From the cell containing the given text, extract its center point as (x, y) coordinate. 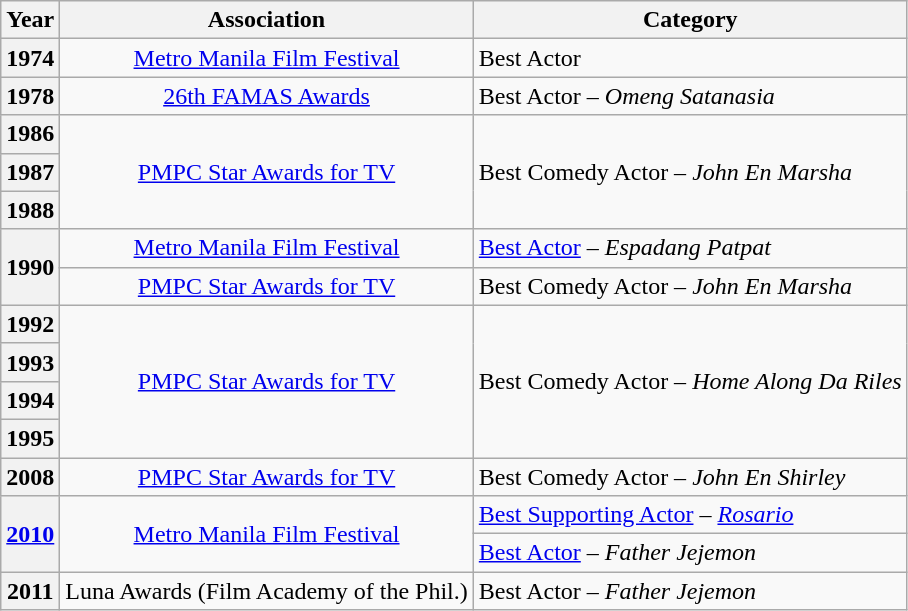
Year (30, 20)
1994 (30, 400)
26th FAMAS Awards (266, 96)
1990 (30, 267)
1988 (30, 210)
1995 (30, 438)
1974 (30, 58)
2011 (30, 591)
Best Actor – Espadang Patpat (690, 248)
1987 (30, 172)
1993 (30, 362)
Luna Awards (Film Academy of the Phil.) (266, 591)
Best Actor – Omeng Satanasia (690, 96)
Best Supporting Actor – Rosario (690, 515)
Best Comedy Actor – John En Shirley (690, 477)
Category (690, 20)
2010 (30, 534)
2008 (30, 477)
1978 (30, 96)
1986 (30, 134)
Association (266, 20)
1992 (30, 324)
Best Comedy Actor – Home Along Da Riles (690, 381)
Best Actor (690, 58)
